Provide the [X, Y] coordinate of the cell's center where the given text is located.  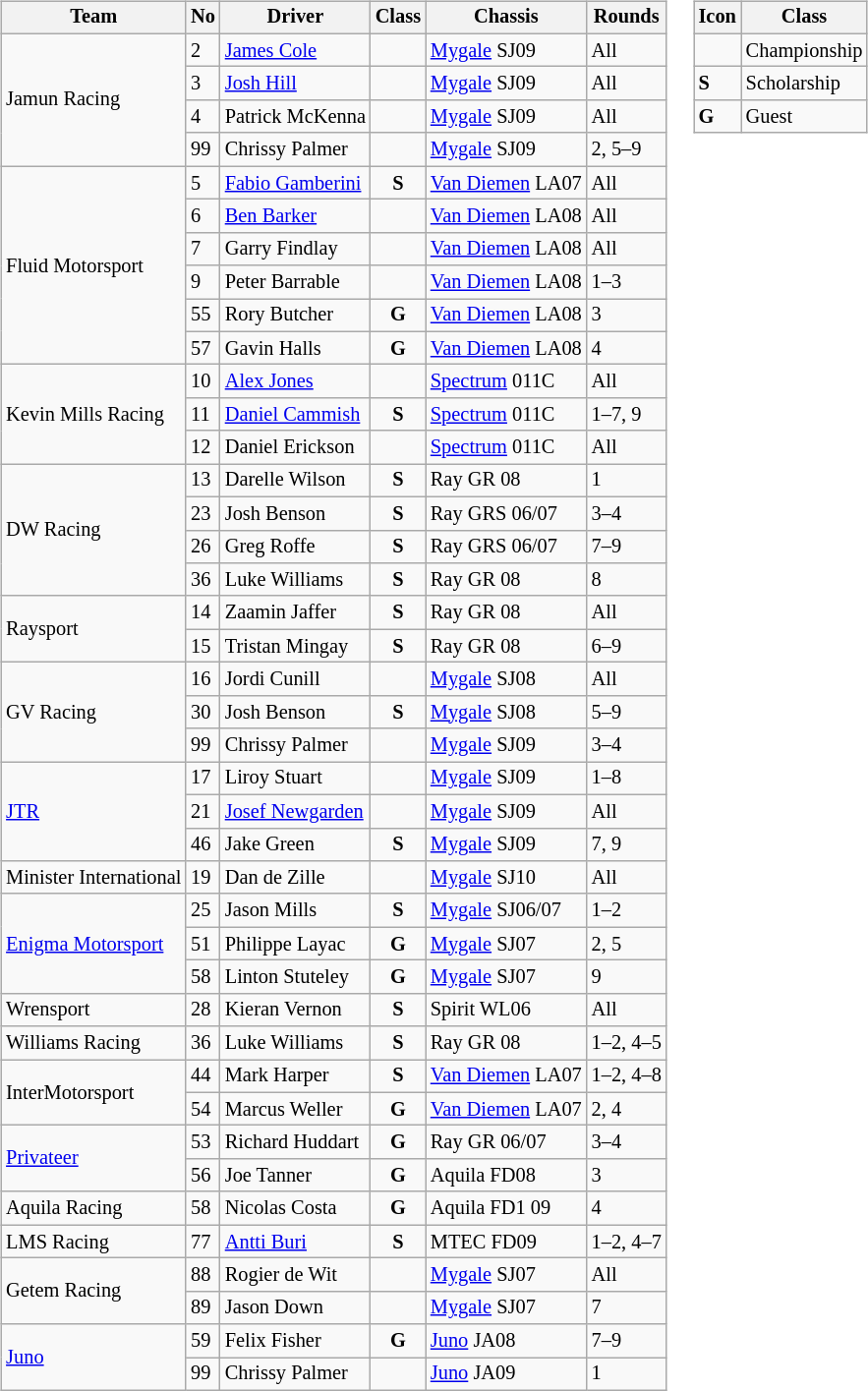
Ben Barker [295, 216]
Getem Racing [93, 1292]
1–3 [627, 282]
1–8 [627, 779]
Fabio Gamberini [295, 183]
Rory Butcher [295, 316]
Juno JA09 [506, 1374]
Wrensport [93, 1010]
Juno JA08 [506, 1341]
Chassis [506, 18]
5 [203, 183]
Aquila FD1 09 [506, 1208]
Mygale SJ06/07 [506, 910]
53 [203, 1142]
Privateer [93, 1158]
77 [203, 1242]
Nicolas Costa [295, 1208]
2 [203, 50]
2, 5–9 [627, 149]
2, 4 [627, 1109]
17 [203, 779]
6–9 [627, 646]
1–2, 4–5 [627, 1043]
James Cole [295, 50]
Ray GR 06/07 [506, 1142]
8 [627, 580]
Daniel Cammish [295, 415]
Juno [93, 1357]
Guest [804, 117]
Daniel Erickson [295, 447]
57 [203, 348]
Mark Harper [295, 1076]
Aquila Racing [93, 1208]
No [203, 18]
Gavin Halls [295, 348]
25 [203, 910]
Enigma Motorsport [93, 944]
Peter Barrable [295, 282]
Darelle Wilson [295, 481]
12 [203, 447]
Raysport [93, 629]
Kevin Mills Racing [93, 415]
Marcus Weller [295, 1109]
1–2 [627, 910]
Minister International [93, 878]
Kieran Vernon [295, 1010]
Jake Green [295, 844]
21 [203, 811]
Aquila FD08 [506, 1176]
1–7, 9 [627, 415]
Jason Mills [295, 910]
Felix Fisher [295, 1341]
51 [203, 944]
Rogier de Wit [295, 1275]
Patrick McKenna [295, 117]
Josef Newgarden [295, 811]
Jamun Racing [93, 100]
59 [203, 1341]
Jordi Cunill [295, 679]
Jason Down [295, 1307]
InterMotorsport [93, 1093]
Scholarship [804, 84]
Mygale SJ10 [506, 878]
Championship [804, 50]
DW Racing [93, 531]
Alex Jones [295, 381]
Joe Tanner [295, 1176]
23 [203, 513]
GV Racing [93, 712]
11 [203, 415]
Zaamin Jaffer [295, 612]
Richard Huddart [295, 1142]
44 [203, 1076]
Linton Stuteley [295, 977]
Driver [295, 18]
19 [203, 878]
Rounds [627, 18]
2, 5 [627, 944]
Spirit WL06 [506, 1010]
6 [203, 216]
MTEC FD09 [506, 1242]
Fluid Motorsport [93, 265]
Philippe Layac [295, 944]
54 [203, 1109]
7, 9 [627, 844]
Dan de Zille [295, 878]
Josh Hill [295, 84]
Greg Roffe [295, 547]
Tristan Mingay [295, 646]
16 [203, 679]
14 [203, 612]
1–2, 4–8 [627, 1076]
5–9 [627, 712]
10 [203, 381]
89 [203, 1307]
Antti Buri [295, 1242]
1–2, 4–7 [627, 1242]
30 [203, 712]
13 [203, 481]
LMS Racing [93, 1242]
46 [203, 844]
Team [93, 18]
Icon [718, 18]
JTR [93, 812]
26 [203, 547]
28 [203, 1010]
Williams Racing [93, 1043]
15 [203, 646]
55 [203, 316]
Garry Findlay [295, 249]
88 [203, 1275]
Liroy Stuart [295, 779]
56 [203, 1176]
